Find where the given text appears and provide that cell's center as (x, y) coordinate. 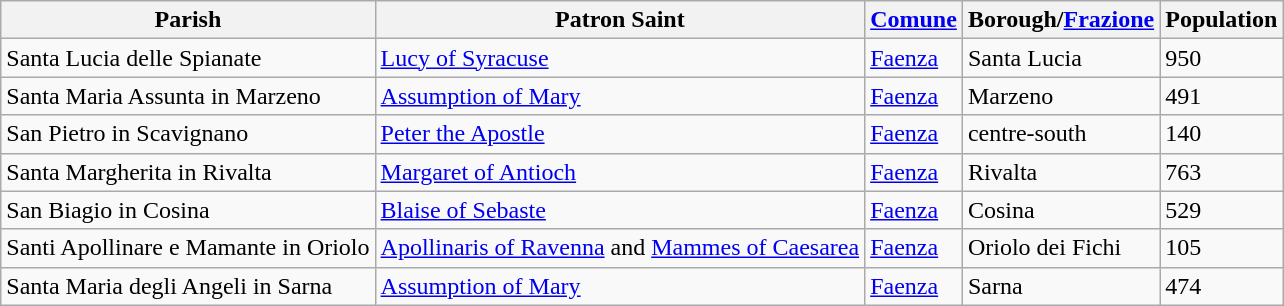
Santa Lucia delle Spianate (188, 58)
Borough/Frazione (1060, 20)
Cosina (1060, 210)
Santa Lucia (1060, 58)
763 (1222, 172)
Santa Margherita in Rivalta (188, 172)
Lucy of Syracuse (620, 58)
Santa Maria degli Angeli in Sarna (188, 286)
Peter the Apostle (620, 134)
491 (1222, 96)
San Pietro in Scavignano (188, 134)
Marzeno (1060, 96)
Apollinaris of Ravenna and Mammes of Caesarea (620, 248)
Patron Saint (620, 20)
Santi Apollinare e Mamante in Oriolo (188, 248)
950 (1222, 58)
Rivalta (1060, 172)
San Biagio in Cosina (188, 210)
105 (1222, 248)
Oriolo dei Fichi (1060, 248)
140 (1222, 134)
Margaret of Antioch (620, 172)
Santa Maria Assunta in Marzeno (188, 96)
Comune (914, 20)
Blaise of Sebaste (620, 210)
centre-south (1060, 134)
529 (1222, 210)
474 (1222, 286)
Sarna (1060, 286)
Population (1222, 20)
Parish (188, 20)
